Output the [X, Y] coordinate of the center of the cell containing the given text.  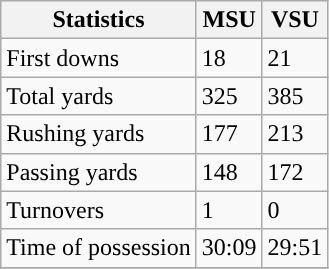
177 [229, 134]
172 [295, 172]
18 [229, 58]
First downs [99, 58]
1 [229, 210]
213 [295, 134]
29:51 [295, 248]
Total yards [99, 96]
Rushing yards [99, 134]
325 [229, 96]
Turnovers [99, 210]
VSU [295, 20]
148 [229, 172]
30:09 [229, 248]
21 [295, 58]
Time of possession [99, 248]
MSU [229, 20]
0 [295, 210]
Statistics [99, 20]
Passing yards [99, 172]
385 [295, 96]
